For the text-containing cell, return its midpoint in (x, y) coordinate format. 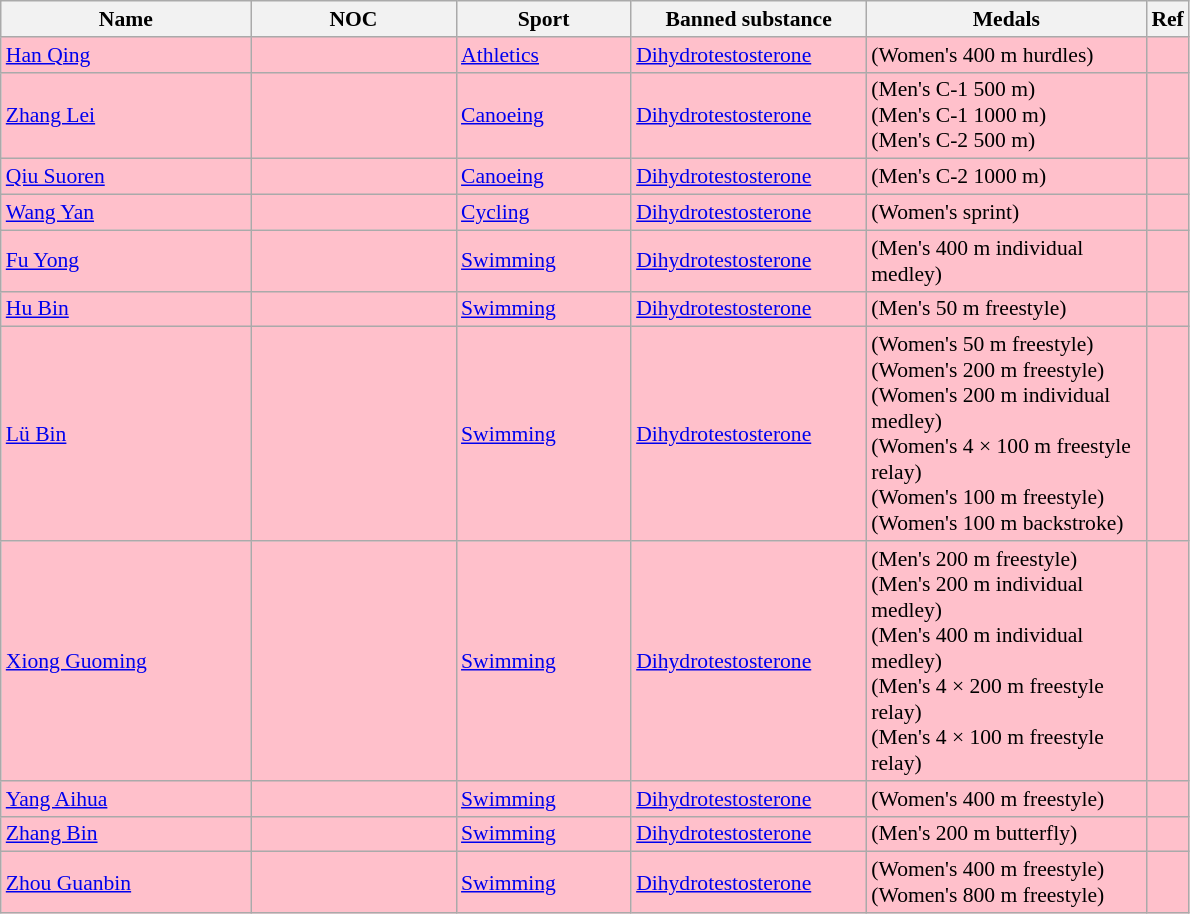
Wang Yan (126, 213)
Lü Bin (126, 434)
Zhang Bin (126, 834)
Athletics (544, 55)
(Women's 400 m hurdles) (1006, 55)
(Men's 50 m freestyle) (1006, 309)
(Women's 400 m freestyle) (Women's 800 m freestyle) (1006, 882)
Name (126, 19)
Zhou Guanbin (126, 882)
(Men's C-2 1000 m) (1006, 177)
(Men's 200 m butterfly) (1006, 834)
NOC (354, 19)
Ref (1167, 19)
(Women's sprint) (1006, 213)
Medals (1006, 19)
Han Qing (126, 55)
Yang Aihua (126, 799)
Cycling (544, 213)
Qiu Suoren (126, 177)
(Women's 400 m freestyle) (1006, 799)
(Men's 400 m individual medley) (1006, 260)
Sport (544, 19)
Banned substance (748, 19)
(Men's C-1 500 m) (Men's C-1 1000 m) (Men's C-2 500 m) (1006, 116)
Zhang Lei (126, 116)
Fu Yong (126, 260)
Hu Bin (126, 309)
Xiong Guoming (126, 661)
